Detect which cell encompasses the target text, then output its [X, Y] center coordinate. 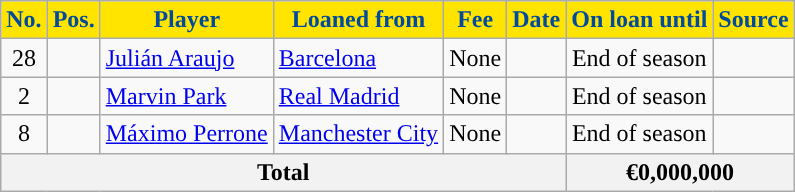
Máximo Perrone [186, 134]
Fee [476, 20]
Julián Araujo [186, 58]
Barcelona [358, 58]
Total [284, 172]
Pos. [74, 20]
2 [24, 96]
Loaned from [358, 20]
On loan until [640, 20]
Manchester City [358, 134]
Source [754, 20]
€0,000,000 [680, 172]
Player [186, 20]
Real Madrid [358, 96]
Date [536, 20]
No. [24, 20]
8 [24, 134]
28 [24, 58]
Marvin Park [186, 96]
